Provide the (X, Y) coordinate of the cell's center where the given text is located.  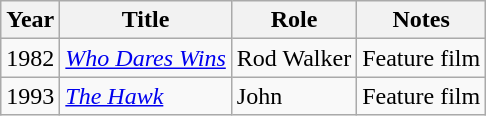
Title (146, 20)
Notes (422, 20)
Role (294, 20)
1993 (30, 96)
Year (30, 20)
Who Dares Wins (146, 58)
John (294, 96)
1982 (30, 58)
Rod Walker (294, 58)
The Hawk (146, 96)
